Locate the cell with the specified text and output its [x, y] center coordinate. 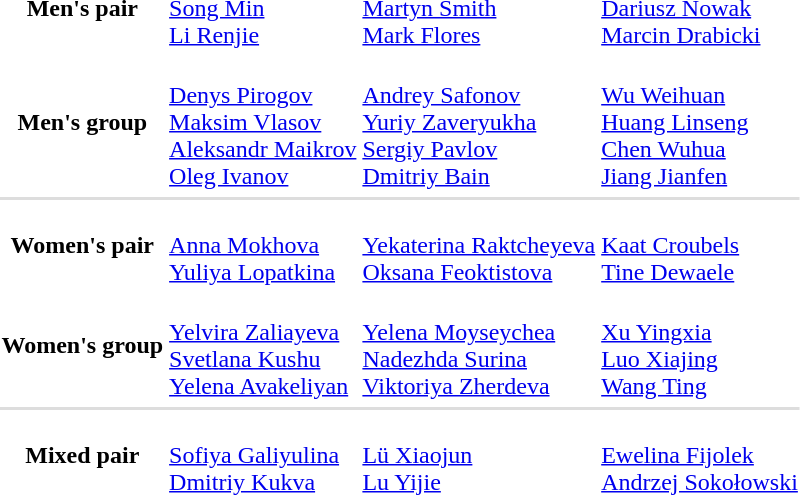
Women's pair [82, 245]
Yelvira ZaliayevaSvetlana KushuYelena Avakeliyan [263, 346]
Men's group [82, 122]
Kaat CroubelsTine Dewaele [700, 245]
Yelena MoyseycheaNadezhda SurinaViktoriya Zherdeva [479, 346]
Women's group [82, 346]
Denys PirogovMaksim VlasovAleksandr MaikrovOleg Ivanov [263, 122]
Wu WeihuanHuang LinsengChen WuhuaJiang Jianfen [700, 122]
Andrey SafonovYuriy ZaveryukhaSergiy PavlovDmitriy Bain [479, 122]
Yekaterina RaktcheyevaOksana Feoktistova [479, 245]
Anna MokhovaYuliya Lopatkina [263, 245]
Xu YingxiaLuo XiajingWang Ting [700, 346]
